Locate the cell with the specified text and output its (X, Y) center coordinate. 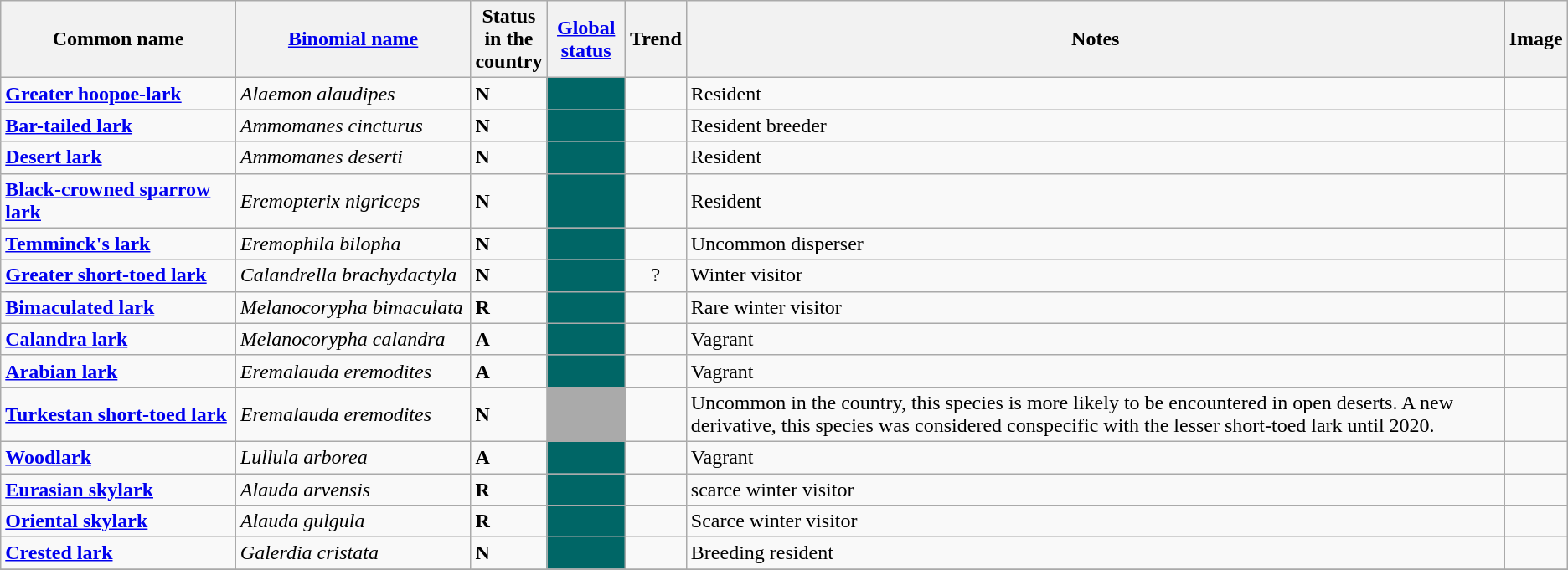
Calandrella brachydactyla (353, 275)
Arabian lark (119, 371)
Desert lark (119, 157)
Bimaculated lark (119, 307)
Trend (655, 39)
Lullula arborea (353, 457)
Eremophila bilopha (353, 244)
Alauda arvensis (353, 490)
Binomial name (353, 39)
Uncommon disperser (1096, 244)
Greater hoopoe-lark (119, 94)
Rare winter visitor (1096, 307)
Eurasian skylark (119, 490)
Image (1536, 39)
Turkestan short-toed lark (119, 413)
Greater short-toed lark (119, 275)
Melanocorypha calandra (353, 339)
Resident breeder (1096, 126)
Bar-tailed lark (119, 126)
Alauda gulgula (353, 521)
Alaemon alaudipes (353, 94)
Melanocorypha bimaculata (353, 307)
Scarce winter visitor (1096, 521)
Status in the country (509, 39)
Crested lark (119, 553)
? (655, 275)
Notes (1096, 39)
Temminck's lark (119, 244)
Galerdia cristata (353, 553)
Ammomanes deserti (353, 157)
Global status (586, 39)
Calandra lark (119, 339)
scarce winter visitor (1096, 490)
Eremopterix nigriceps (353, 201)
Black-crowned sparrow lark (119, 201)
Common name (119, 39)
Oriental skylark (119, 521)
Ammomanes cincturus (353, 126)
Winter visitor (1096, 275)
Woodlark (119, 457)
Breeding resident (1096, 553)
